Pinpoint the cell where the given text exists, returning its [x, y] midpoint coordinate. 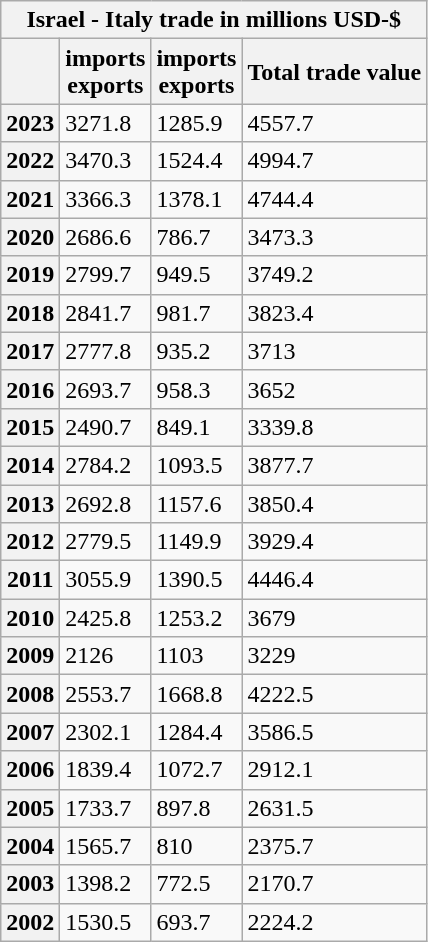
2912.1 [334, 770]
1733.7 [106, 808]
3713 [334, 351]
2007 [30, 732]
1398.2 [106, 884]
2302.1 [106, 732]
2224.2 [334, 922]
772.5 [196, 884]
2170.7 [334, 884]
3929.4 [334, 542]
Total trade value [334, 72]
3679 [334, 618]
3229 [334, 656]
1839.4 [106, 770]
2692.8 [106, 503]
2017 [30, 351]
1093.5 [196, 465]
2686.6 [106, 237]
1390.5 [196, 580]
4994.7 [334, 161]
3749.2 [334, 275]
2021 [30, 199]
2020 [30, 237]
2008 [30, 694]
1157.6 [196, 503]
2006 [30, 770]
2126 [106, 656]
4446.4 [334, 580]
1072.7 [196, 770]
2375.7 [334, 846]
2490.7 [106, 427]
693.7 [196, 922]
2693.7 [106, 389]
1530.5 [106, 922]
1285.9 [196, 123]
3823.4 [334, 313]
4557.7 [334, 123]
1378.1 [196, 199]
2011 [30, 580]
4222.5 [334, 694]
3470.3 [106, 161]
935.2 [196, 351]
810 [196, 846]
2013 [30, 503]
2777.8 [106, 351]
2019 [30, 275]
897.8 [196, 808]
2002 [30, 922]
2016 [30, 389]
981.7 [196, 313]
2014 [30, 465]
1149.9 [196, 542]
1565.7 [106, 846]
2023 [30, 123]
2784.2 [106, 465]
1253.2 [196, 618]
4744.4 [334, 199]
2010 [30, 618]
2015 [30, 427]
2009 [30, 656]
3339.8 [334, 427]
Israel - Italy trade in millions USD-$ [214, 20]
1103 [196, 656]
2799.7 [106, 275]
958.3 [196, 389]
2779.5 [106, 542]
1284.4 [196, 732]
3271.8 [106, 123]
2425.8 [106, 618]
3850.4 [334, 503]
1668.8 [196, 694]
3473.3 [334, 237]
786.7 [196, 237]
3366.3 [106, 199]
2022 [30, 161]
2018 [30, 313]
3652 [334, 389]
1524.4 [196, 161]
949.5 [196, 275]
2005 [30, 808]
2004 [30, 846]
3586.5 [334, 732]
2553.7 [106, 694]
849.1 [196, 427]
2003 [30, 884]
2631.5 [334, 808]
2012 [30, 542]
3055.9 [106, 580]
2841.7 [106, 313]
3877.7 [334, 465]
